Return the (x, y) coordinate for the center point of the cell that contains the specified text.  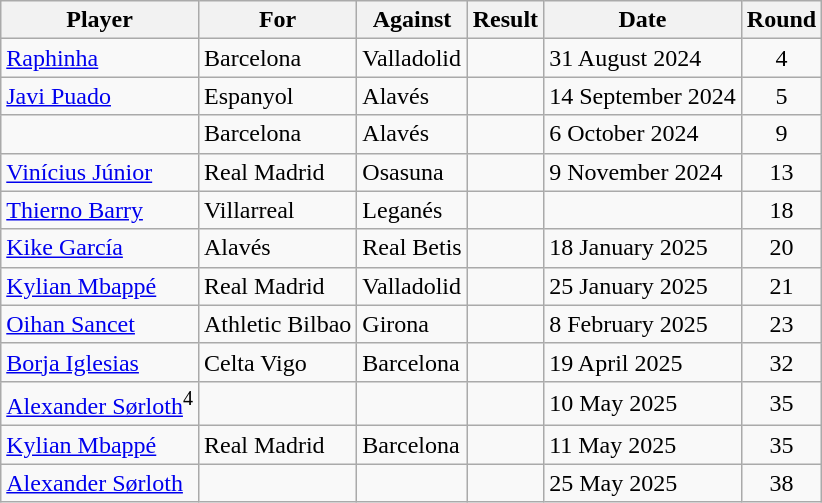
8 February 2025 (643, 324)
Result (505, 20)
Javi Puado (100, 96)
11 May 2025 (643, 445)
9 November 2024 (643, 172)
14 September 2024 (643, 96)
Alexander Sørloth4 (100, 404)
31 August 2024 (643, 58)
19 April 2025 (643, 362)
Kike García (100, 248)
Raphinha (100, 58)
Villarreal (277, 210)
Thierno Barry (100, 210)
5 (781, 96)
Celta Vigo (277, 362)
Vinícius Júnior (100, 172)
4 (781, 58)
25 January 2025 (643, 286)
9 (781, 134)
Real Betis (412, 248)
Round (781, 20)
38 (781, 483)
Date (643, 20)
32 (781, 362)
18 (781, 210)
Osasuna (412, 172)
18 January 2025 (643, 248)
20 (781, 248)
For (277, 20)
10 May 2025 (643, 404)
Leganés (412, 210)
Player (100, 20)
Oihan Sancet (100, 324)
Espanyol (277, 96)
21 (781, 286)
23 (781, 324)
Borja Iglesias (100, 362)
6 October 2024 (643, 134)
25 May 2025 (643, 483)
Alexander Sørloth (100, 483)
Girona (412, 324)
Against (412, 20)
Athletic Bilbao (277, 324)
13 (781, 172)
